Scan for the cell matching the given text and deliver its (x, y) coordinate at center. 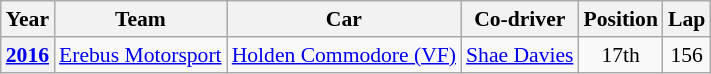
Car (344, 19)
2016 (28, 55)
Co-driver (520, 19)
Lap (686, 19)
Shae Davies (520, 55)
Position (620, 19)
17th (620, 55)
156 (686, 55)
Team (140, 19)
Year (28, 19)
Holden Commodore (VF) (344, 55)
Erebus Motorsport (140, 55)
